Capture the cell that displays the provided text and extract its [X, Y] central coordinate. 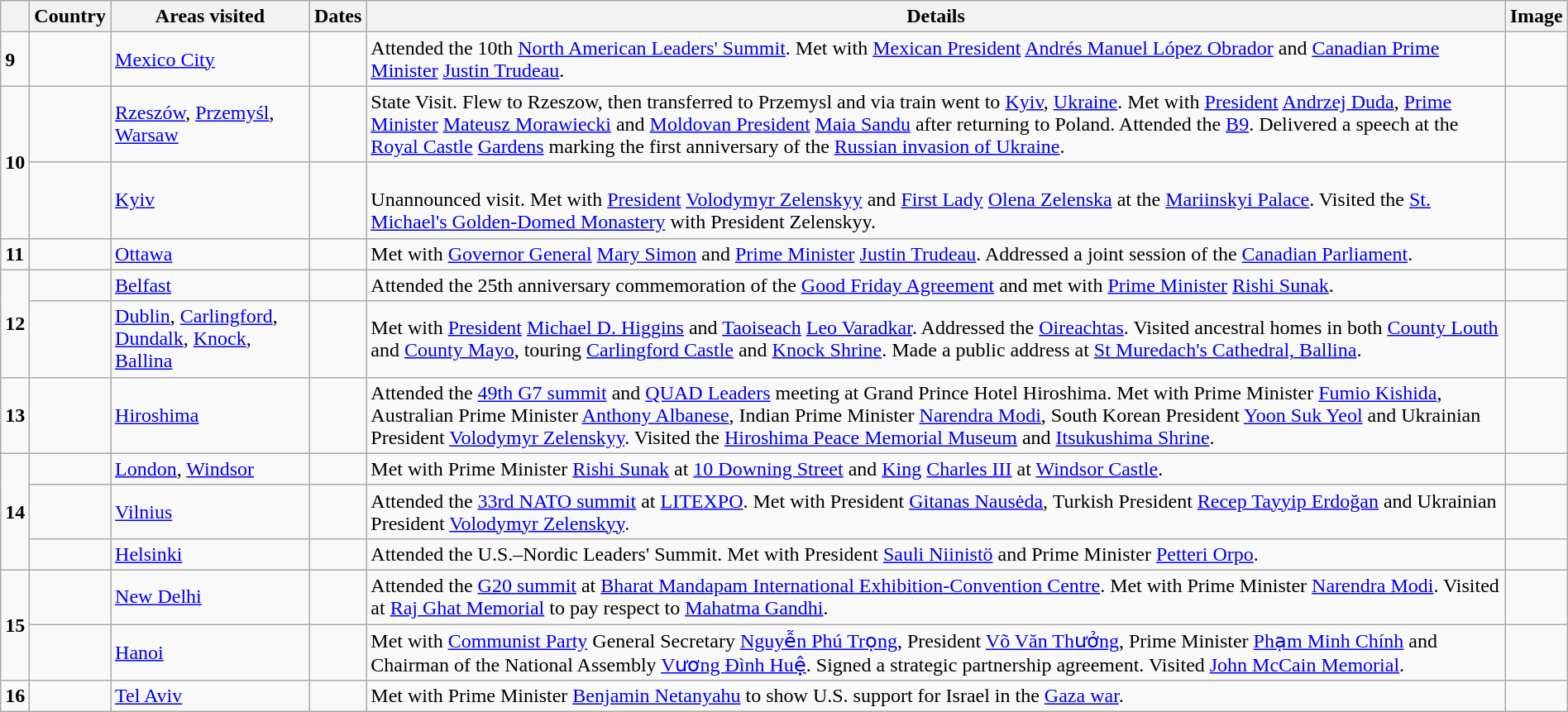
Attended the 10th North American Leaders' Summit. Met with Mexican President Andrés Manuel López Obrador and Canadian Prime Minister Justin Trudeau. [936, 60]
New Delhi [210, 597]
15 [15, 625]
Areas visited [210, 17]
Met with Governor General Mary Simon and Prime Minister Justin Trudeau. Addressed a joint session of the Canadian Parliament. [936, 254]
Met with Prime Minister Rishi Sunak at 10 Downing Street and King Charles III at Windsor Castle. [936, 469]
Rzeszów, Przemyśl, Warsaw [210, 124]
Kyiv [210, 200]
Attended the U.S.–Nordic Leaders' Summit. Met with President Sauli Niinistö and Prime Minister Petteri Orpo. [936, 554]
Image [1537, 17]
Dublin, Carlingford, Dundalk, Knock, Ballina [210, 339]
Belfast [210, 285]
11 [15, 254]
Helsinki [210, 554]
13 [15, 415]
Vilnius [210, 511]
Dates [337, 17]
Mexico City [210, 60]
Country [70, 17]
14 [15, 511]
Attended the 25th anniversary commemoration of the Good Friday Agreement and met with Prime Minister Rishi Sunak. [936, 285]
London, Windsor [210, 469]
12 [15, 323]
Met with Prime Minister Benjamin Netanyahu to show U.S. support for Israel in the Gaza war. [936, 696]
Ottawa [210, 254]
Tel Aviv [210, 696]
Hiroshima [210, 415]
9 [15, 60]
16 [15, 696]
10 [15, 162]
Details [936, 17]
Hanoi [210, 652]
